Provide the [x, y] coordinate of the cell's center where the given text is located.  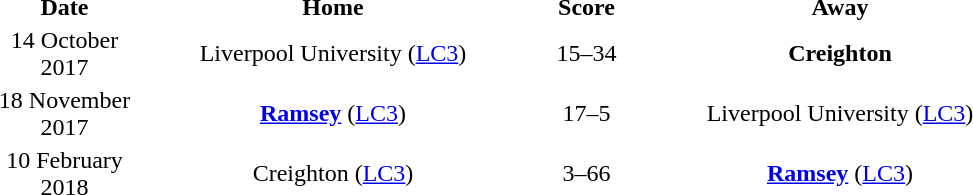
Liverpool University (LC3) [333, 54]
Ramsey (LC3) [333, 114]
15–34 [586, 54]
17–5 [586, 114]
